Scan for the cell matching the given text and deliver its (x, y) coordinate at center. 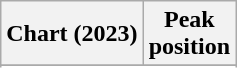
Chart (2023) (72, 34)
Peakposition (189, 34)
